Pinpoint the cell where the given text exists, returning its (X, Y) midpoint coordinate. 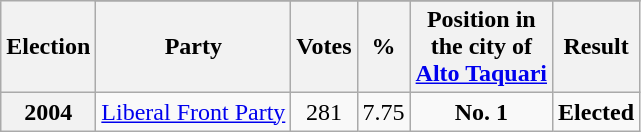
2004 (48, 112)
7.75 (384, 112)
Elected (596, 112)
Result (596, 47)
Liberal Front Party (194, 112)
Votes (324, 47)
Position in the city ofAlto Taquari (481, 47)
% (384, 47)
281 (324, 112)
Election (48, 47)
Party (194, 47)
No. 1 (481, 112)
